Determine the [x, y] coordinate at the center of the cell enclosing the given text.  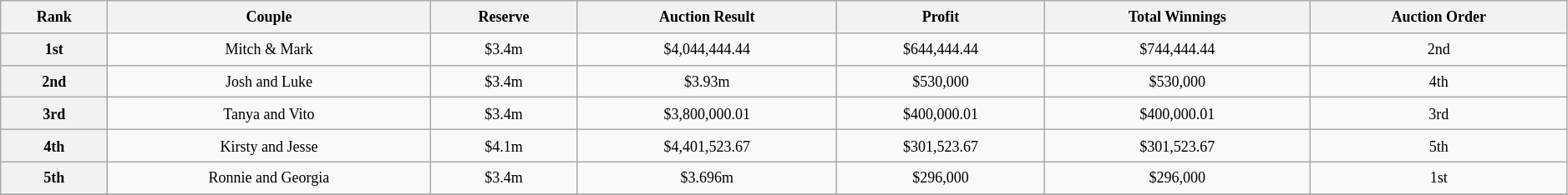
$3,800,000.01 [707, 113]
Ronnie and Georgia [269, 178]
$3.93m [707, 82]
Kirsty and Jesse [269, 145]
$4,401,523.67 [707, 145]
Total Winnings [1177, 17]
Josh and Luke [269, 82]
$4.1m [504, 145]
Mitch & Mark [269, 48]
$644,444.44 [941, 48]
Tanya and Vito [269, 113]
Auction Order [1439, 17]
Reserve [504, 17]
Rank [54, 17]
$3.696m [707, 178]
Auction Result [707, 17]
$4,044,444.44 [707, 48]
$744,444.44 [1177, 48]
Couple [269, 17]
Profit [941, 17]
